Locate the cell with the specified text and output its [x, y] center coordinate. 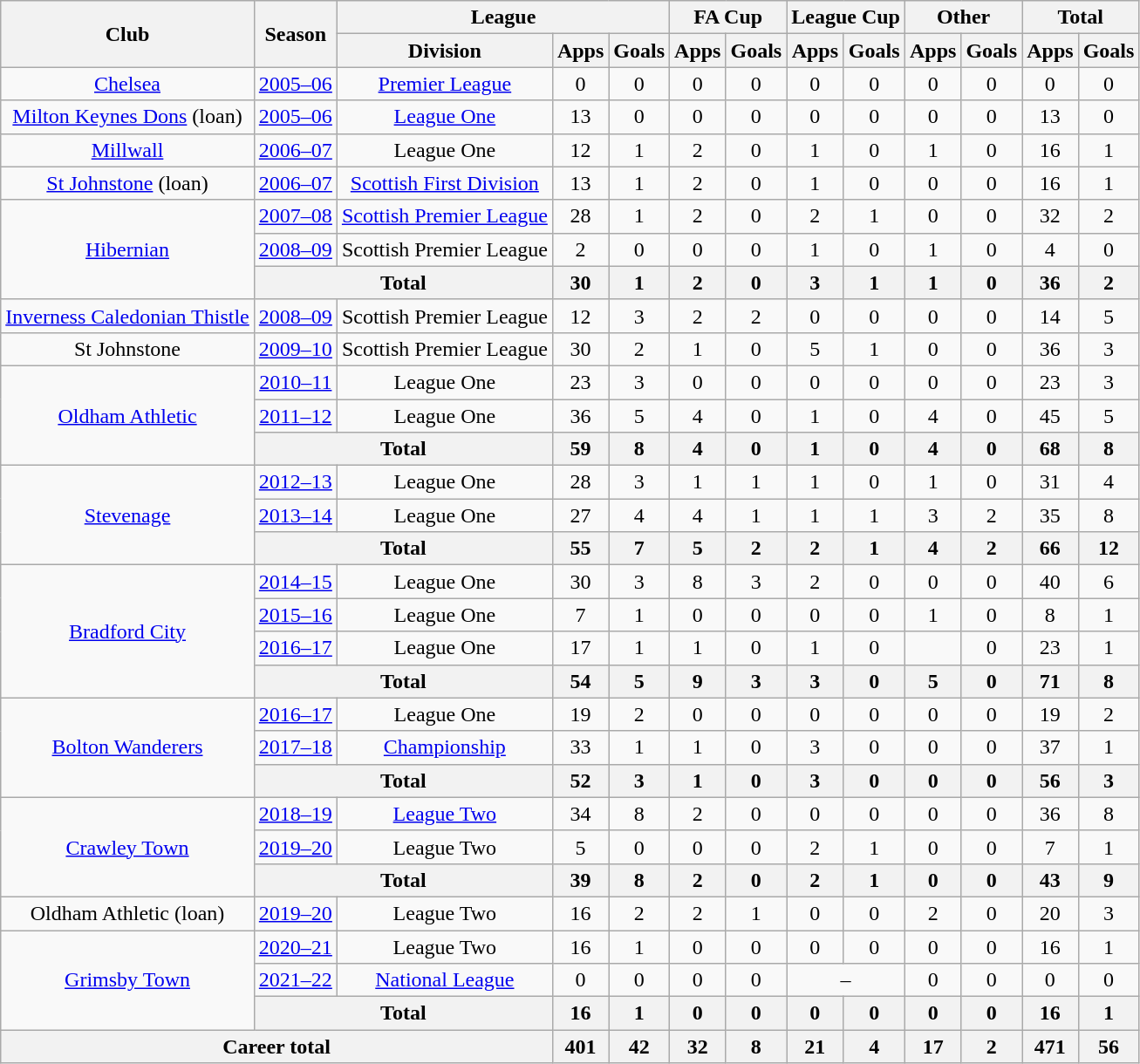
Milton Keynes Dons (loan) [127, 117]
Division [445, 51]
– [846, 980]
Oldham Athletic [127, 415]
FA Cup [728, 17]
40 [1050, 582]
54 [580, 681]
Scottish First Division [445, 183]
71 [1050, 681]
68 [1050, 449]
2007–08 [295, 216]
471 [1050, 1047]
Hibernian [127, 249]
2009–10 [295, 349]
2015–16 [295, 615]
31 [1050, 482]
21 [815, 1047]
Inverness Caledonian Thistle [127, 316]
Club [127, 34]
Millwall [127, 150]
37 [1050, 747]
National League [445, 980]
2013–14 [295, 515]
39 [580, 880]
33 [580, 747]
St Johnstone [127, 349]
43 [1050, 880]
Career total [277, 1047]
League Cup [846, 17]
45 [1050, 416]
Season [295, 34]
20 [1050, 913]
27 [580, 515]
St Johnstone (loan) [127, 183]
2020–21 [295, 946]
66 [1050, 549]
2021–22 [295, 980]
35 [1050, 515]
2018–19 [295, 814]
Premier League [445, 84]
Crawley Town [127, 847]
2010–11 [295, 382]
34 [580, 814]
2012–13 [295, 482]
Stevenage [127, 515]
401 [580, 1047]
2011–12 [295, 416]
Oldham Athletic (loan) [127, 913]
League [502, 17]
59 [580, 449]
Bradford City [127, 631]
42 [639, 1047]
14 [1050, 316]
6 [1109, 582]
Chelsea [127, 84]
Grimsby Town [127, 979]
Other [963, 17]
52 [580, 781]
Championship [445, 747]
Bolton Wanderers [127, 747]
2014–15 [295, 582]
55 [580, 549]
2017–18 [295, 747]
